Search for the cell housing the specified text and yield its (x, y) center coordinate. 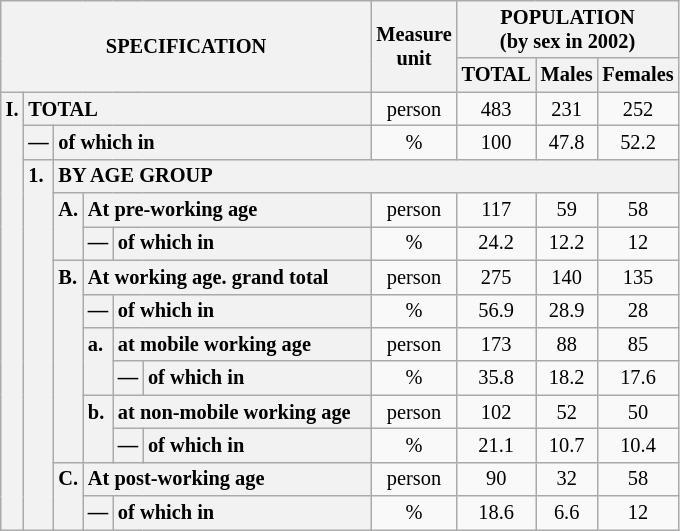
12.2 (567, 243)
140 (567, 277)
28.9 (567, 311)
B. (68, 361)
52 (567, 412)
1. (38, 344)
A. (68, 226)
85 (638, 344)
21.1 (496, 445)
275 (496, 277)
17.6 (638, 378)
SPECIFICATION (186, 46)
135 (638, 277)
C. (68, 496)
88 (567, 344)
Males (567, 75)
18.6 (496, 513)
I. (12, 311)
252 (638, 109)
173 (496, 344)
POPULATION (by sex in 2002) (568, 29)
52.2 (638, 142)
24.2 (496, 243)
at mobile working age (242, 344)
Females (638, 75)
231 (567, 109)
483 (496, 109)
100 (496, 142)
117 (496, 210)
47.8 (567, 142)
59 (567, 210)
BY AGE GROUP (366, 176)
At post-working age (227, 479)
90 (496, 479)
a. (98, 360)
56.9 (496, 311)
10.4 (638, 445)
6.6 (567, 513)
18.2 (567, 378)
35.8 (496, 378)
50 (638, 412)
28 (638, 311)
Measure unit (414, 46)
10.7 (567, 445)
b. (98, 428)
32 (567, 479)
at non-mobile working age (242, 412)
102 (496, 412)
At working age. grand total (227, 277)
At pre-working age (227, 210)
